Locate the cell with the specified text and output its [X, Y] center coordinate. 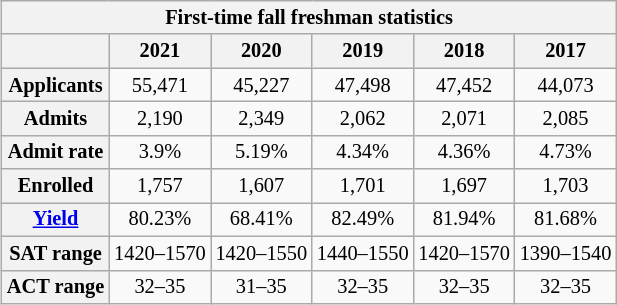
4.36% [464, 152]
2017 [566, 51]
Yield [56, 220]
2018 [464, 51]
1,757 [160, 186]
2020 [262, 51]
47,452 [464, 85]
3.9% [160, 152]
4.73% [566, 152]
81.68% [566, 220]
1,607 [262, 186]
80.23% [160, 220]
Applicants [56, 85]
1420–1550 [262, 253]
2,071 [464, 119]
5.19% [262, 152]
45,227 [262, 85]
First-time fall freshman statistics [309, 18]
2021 [160, 51]
Admit rate [56, 152]
1390–1540 [566, 253]
31–35 [262, 287]
68.41% [262, 220]
2,190 [160, 119]
47,498 [362, 85]
81.94% [464, 220]
2,085 [566, 119]
Enrolled [56, 186]
SAT range [56, 253]
Admits [56, 119]
44,073 [566, 85]
1,703 [566, 186]
2,349 [262, 119]
1,697 [464, 186]
ACT range [56, 287]
82.49% [362, 220]
2,062 [362, 119]
1440–1550 [362, 253]
2019 [362, 51]
55,471 [160, 85]
1,701 [362, 186]
4.34% [362, 152]
